Scan for the cell matching the given text and deliver its (x, y) coordinate at center. 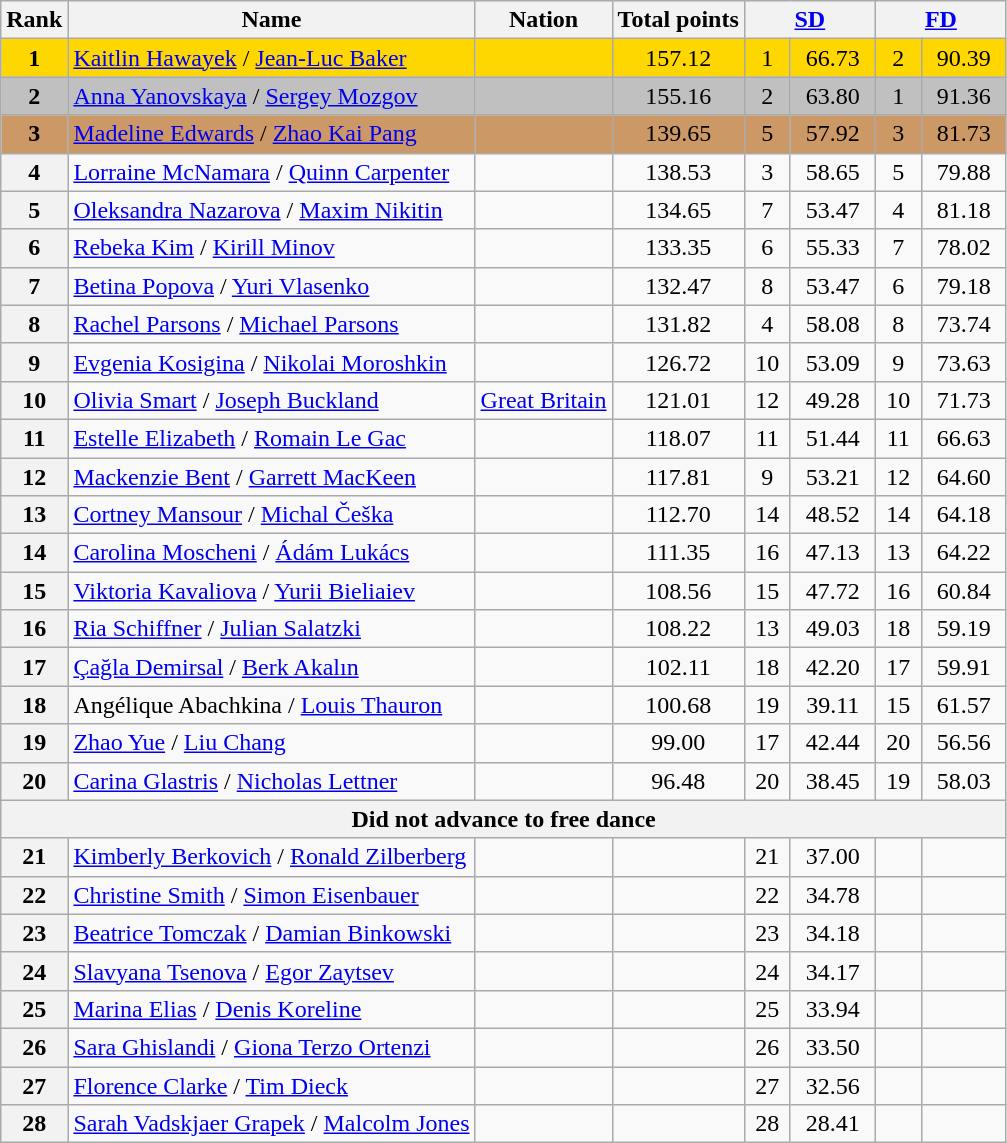
Rebeka Kim / Kirill Minov (272, 248)
Evgenia Kosigina / Nikolai Moroshkin (272, 362)
Rank (34, 20)
73.74 (964, 324)
37.00 (832, 857)
Cortney Mansour / Michal Češka (272, 515)
Total points (678, 20)
138.53 (678, 172)
49.28 (832, 400)
34.18 (832, 933)
64.60 (964, 477)
Oleksandra Nazarova / Maxim Nikitin (272, 210)
FD (940, 20)
57.92 (832, 134)
132.47 (678, 286)
Viktoria Kavaliova / Yurii Bieliaiev (272, 591)
64.22 (964, 553)
51.44 (832, 438)
Slavyana Tsenova / Egor Zaytsev (272, 971)
33.50 (832, 1047)
39.11 (832, 705)
155.16 (678, 96)
Angélique Abachkina / Louis Thauron (272, 705)
48.52 (832, 515)
157.12 (678, 58)
58.08 (832, 324)
47.13 (832, 553)
100.68 (678, 705)
Betina Popova / Yuri Vlasenko (272, 286)
Mackenzie Bent / Garrett MacKeen (272, 477)
Name (272, 20)
61.57 (964, 705)
117.81 (678, 477)
56.56 (964, 743)
118.07 (678, 438)
59.91 (964, 667)
Christine Smith / Simon Eisenbauer (272, 895)
33.94 (832, 1009)
79.88 (964, 172)
Estelle Elizabeth / Romain Le Gac (272, 438)
134.65 (678, 210)
Carolina Moscheni / Ádám Lukács (272, 553)
91.36 (964, 96)
Nation (544, 20)
81.73 (964, 134)
Çağla Demirsal / Berk Akalın (272, 667)
60.84 (964, 591)
SD (810, 20)
Ria Schiffner / Julian Salatzki (272, 629)
Sarah Vadskjaer Grapek / Malcolm Jones (272, 1124)
34.78 (832, 895)
58.65 (832, 172)
42.20 (832, 667)
32.56 (832, 1085)
34.17 (832, 971)
28.41 (832, 1124)
139.65 (678, 134)
79.18 (964, 286)
81.18 (964, 210)
38.45 (832, 781)
Madeline Edwards / Zhao Kai Pang (272, 134)
126.72 (678, 362)
Kimberly Berkovich / Ronald Zilberberg (272, 857)
Zhao Yue / Liu Chang (272, 743)
53.21 (832, 477)
78.02 (964, 248)
66.73 (832, 58)
47.72 (832, 591)
53.09 (832, 362)
90.39 (964, 58)
102.11 (678, 667)
58.03 (964, 781)
Marina Elias / Denis Koreline (272, 1009)
Rachel Parsons / Michael Parsons (272, 324)
96.48 (678, 781)
131.82 (678, 324)
108.22 (678, 629)
112.70 (678, 515)
55.33 (832, 248)
99.00 (678, 743)
111.35 (678, 553)
Lorraine McNamara / Quinn Carpenter (272, 172)
Did not advance to free dance (504, 819)
Anna Yanovskaya / Sergey Mozgov (272, 96)
133.35 (678, 248)
Great Britain (544, 400)
59.19 (964, 629)
42.44 (832, 743)
63.80 (832, 96)
Kaitlin Hawayek / Jean-Luc Baker (272, 58)
Beatrice Tomczak / Damian Binkowski (272, 933)
Sara Ghislandi / Giona Terzo Ortenzi (272, 1047)
121.01 (678, 400)
Carina Glastris / Nicholas Lettner (272, 781)
71.73 (964, 400)
64.18 (964, 515)
Florence Clarke / Tim Dieck (272, 1085)
73.63 (964, 362)
108.56 (678, 591)
Olivia Smart / Joseph Buckland (272, 400)
66.63 (964, 438)
49.03 (832, 629)
